For the text-containing cell, return its midpoint in [X, Y] coordinate format. 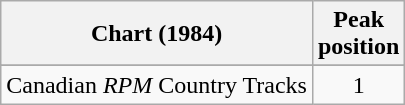
Canadian RPM Country Tracks [157, 85]
1 [358, 85]
Chart (1984) [157, 34]
Peakposition [358, 34]
